Pinpoint the cell where the given text exists, returning its (x, y) midpoint coordinate. 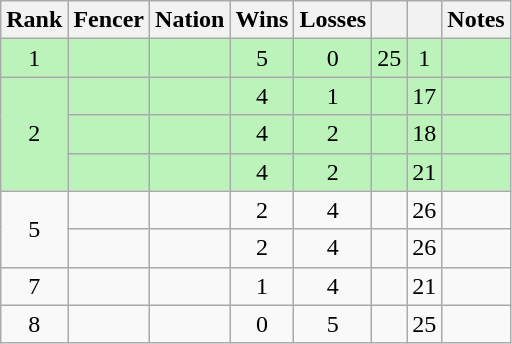
Fencer (109, 20)
Nation (190, 20)
Losses (333, 20)
Wins (262, 20)
7 (34, 286)
Rank (34, 20)
8 (34, 324)
Notes (476, 20)
17 (424, 96)
18 (424, 134)
